Determine the [X, Y] coordinate at the center of the cell enclosing the given text.  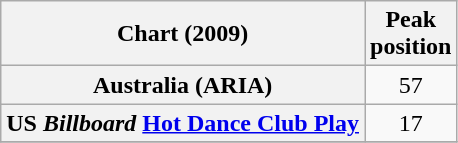
57 [411, 85]
US Billboard Hot Dance Club Play [183, 123]
Chart (2009) [183, 34]
Australia (ARIA) [183, 85]
17 [411, 123]
Peakposition [411, 34]
